For the text-containing cell, return its midpoint in [X, Y] coordinate format. 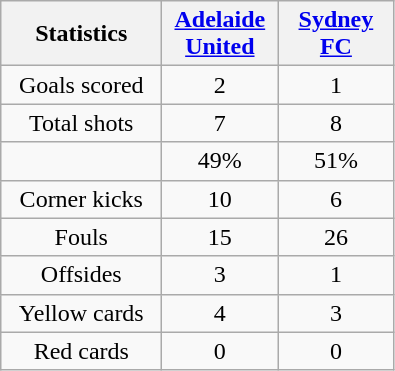
49% [220, 161]
2 [220, 85]
Total shots [82, 123]
Yellow cards [82, 313]
8 [336, 123]
10 [220, 199]
Statistics [82, 34]
15 [220, 237]
6 [336, 199]
Goals scored [82, 85]
Offsides [82, 275]
Fouls [82, 237]
51% [336, 161]
Corner kicks [82, 199]
7 [220, 123]
26 [336, 237]
4 [220, 313]
Adelaide United [220, 34]
Red cards [82, 351]
Sydney FC [336, 34]
